Find where the given text appears and provide that cell's center as (x, y) coordinate. 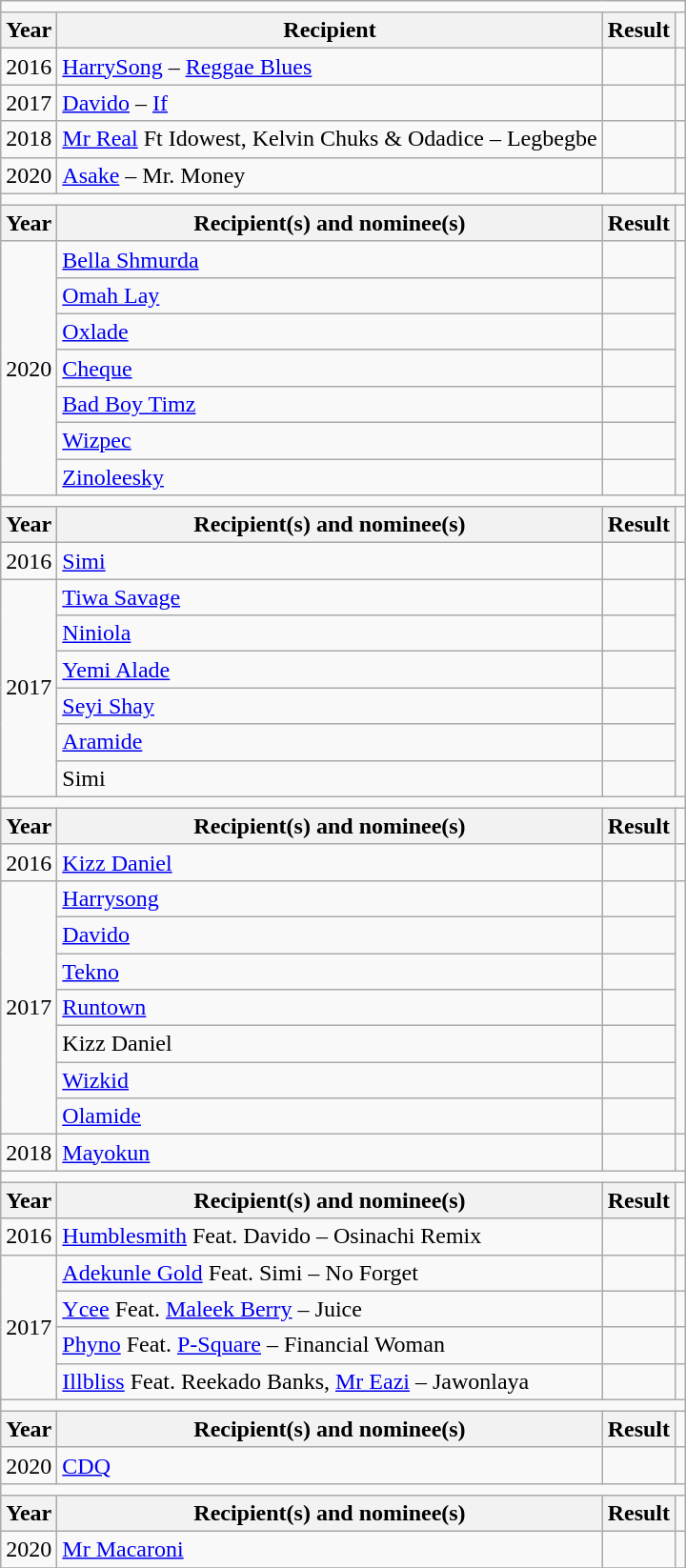
Wizkid (330, 1080)
Olamide (330, 1116)
Omah Lay (330, 295)
Cheque (330, 368)
Mr Macaroni (330, 1550)
Asake – Mr. Money (330, 175)
Mayokun (330, 1153)
Bad Boy Timz (330, 404)
Davido – If (330, 103)
Seyi Shay (330, 706)
Wizpec (330, 441)
Ycee Feat. Maleek Berry – Juice (330, 1309)
Tekno (330, 971)
Adekunle Gold Feat. Simi – No Forget (330, 1273)
Bella Shmurda (330, 259)
Yemi Alade (330, 670)
Zinoleesky (330, 477)
Aramide (330, 742)
Recipient (330, 30)
Runtown (330, 1008)
Harrysong (330, 898)
Niniola (330, 633)
CDQ (330, 1465)
Tiwa Savage (330, 597)
Humblesmith Feat. Davido – Osinachi Remix (330, 1236)
HarrySong – Reggae Blues (330, 67)
Phyno Feat. P-Square – Financial Woman (330, 1345)
Illbliss Feat. Reekado Banks, Mr Eazi – Jawonlaya (330, 1381)
Mr Real Ft Idowest, Kelvin Chuks & Odadice – Legbegbe (330, 139)
Oxlade (330, 332)
Davido (330, 935)
